Pinpoint the cell where the given text exists, returning its [x, y] midpoint coordinate. 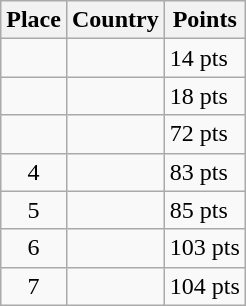
Points [204, 20]
14 pts [204, 58]
6 [34, 248]
7 [34, 286]
103 pts [204, 248]
85 pts [204, 210]
Country [115, 20]
104 pts [204, 286]
72 pts [204, 134]
18 pts [204, 96]
83 pts [204, 172]
5 [34, 210]
Place [34, 20]
4 [34, 172]
